Output the [x, y] coordinate of the center of the cell containing the given text.  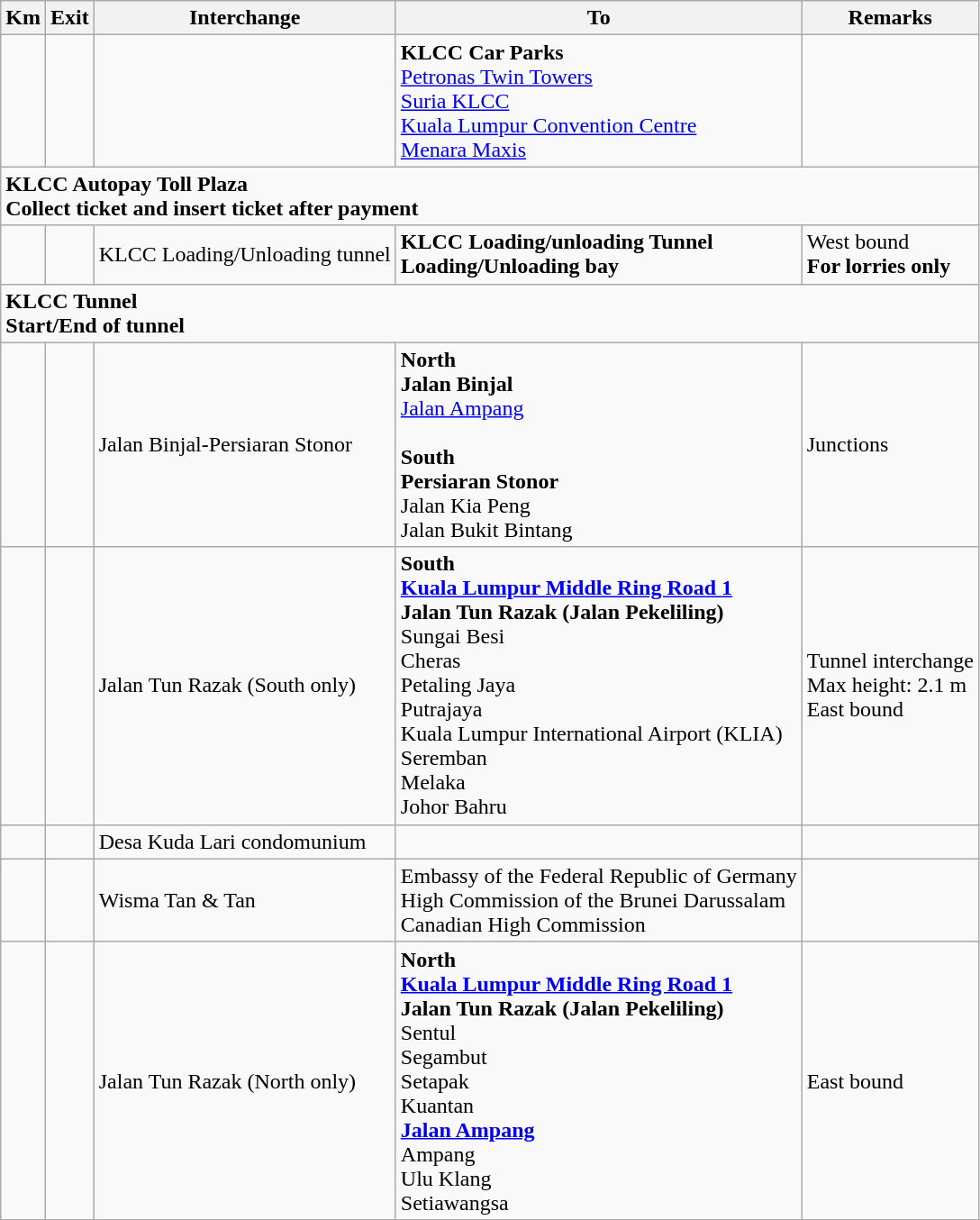
Desa Kuda Lari condomunium [245, 842]
NorthJalan BinjalJalan AmpangSouthPersiaran StonorJalan Kia PengJalan Bukit Bintang [598, 445]
KLCC Car ParksPetronas Twin TowersSuria KLCCKuala Lumpur Convention CentreMenara Maxis [598, 101]
KLCC TunnelStart/End of tunnel [490, 314]
KLCC Autopay Toll PlazaCollect ticket and insert ticket after payment [490, 196]
Junctions [890, 445]
Exit [69, 18]
Jalan Tun Razak (North only) [245, 1080]
Embassy of the Federal Republic of Germany High Commission of the Brunei Darussalam Canadian High Commission [598, 900]
Tunnel interchangeMax height: 2.1 mEast bound [890, 686]
Km [23, 18]
NorthKuala Lumpur Middle Ring Road 1Jalan Tun Razak (Jalan Pekeliling)SentulSegambutSetapakKuantan Jalan AmpangAmpangUlu KlangSetiawangsa [598, 1080]
KLCC Loading/unloading TunnelLoading/Unloading bay [598, 254]
Remarks [890, 18]
To [598, 18]
Jalan Binjal-Persiaran Stonor [245, 445]
West boundFor lorries only [890, 254]
Wisma Tan & Tan [245, 900]
East bound [890, 1080]
KLCC Loading/Unloading tunnel [245, 254]
Jalan Tun Razak (South only) [245, 686]
Interchange [245, 18]
